Locate the cell with the specified text and output its [x, y] center coordinate. 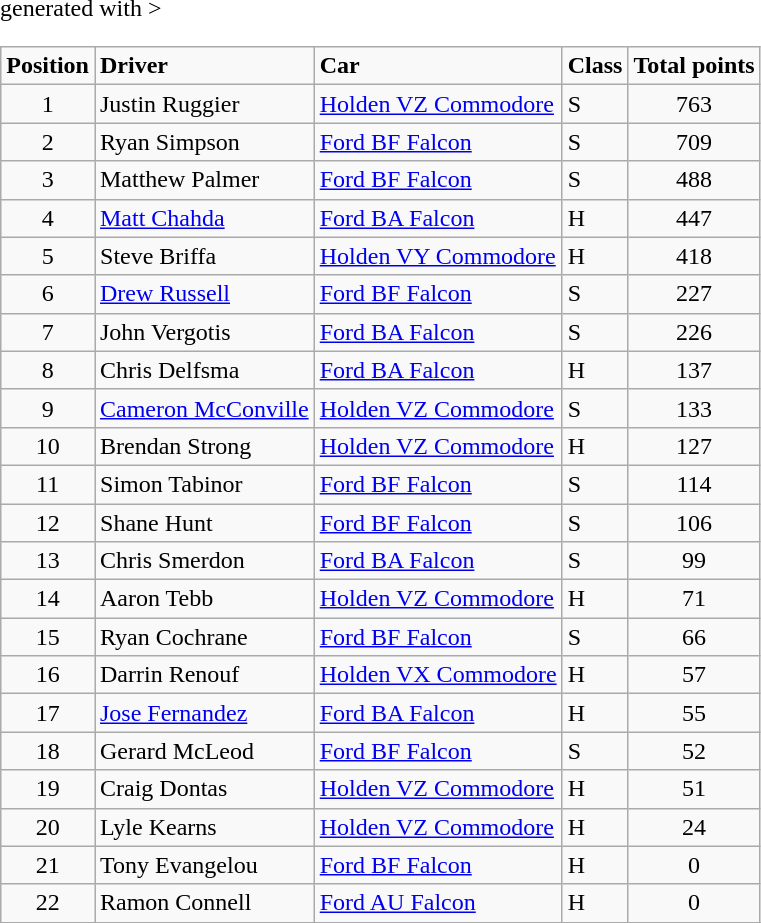
Steve Briffa [204, 256]
Darrin Renouf [204, 675]
4 [48, 218]
16 [48, 675]
Lyle Kearns [204, 827]
227 [694, 294]
447 [694, 218]
15 [48, 637]
5 [48, 256]
Ramon Connell [204, 903]
Cameron McConville [204, 408]
709 [694, 142]
12 [48, 523]
Chris Delfsma [204, 370]
133 [694, 408]
3 [48, 180]
Position [48, 66]
18 [48, 751]
52 [694, 751]
71 [694, 599]
11 [48, 484]
1 [48, 104]
Gerard McLeod [204, 751]
21 [48, 865]
Simon Tabinor [204, 484]
Holden VX Commodore [438, 675]
Aaron Tebb [204, 599]
13 [48, 561]
9 [48, 408]
127 [694, 446]
10 [48, 446]
6 [48, 294]
Ryan Simpson [204, 142]
Driver [204, 66]
55 [694, 713]
Chris Smerdon [204, 561]
Jose Fernandez [204, 713]
137 [694, 370]
Matthew Palmer [204, 180]
Craig Dontas [204, 789]
57 [694, 675]
8 [48, 370]
763 [694, 104]
418 [694, 256]
Tony Evangelou [204, 865]
22 [48, 903]
14 [48, 599]
Ford AU Falcon [438, 903]
Justin Ruggier [204, 104]
Class [595, 66]
Holden VY Commodore [438, 256]
Total points [694, 66]
114 [694, 484]
51 [694, 789]
226 [694, 332]
Matt Chahda [204, 218]
7 [48, 332]
17 [48, 713]
Drew Russell [204, 294]
99 [694, 561]
Shane Hunt [204, 523]
20 [48, 827]
24 [694, 827]
2 [48, 142]
106 [694, 523]
19 [48, 789]
488 [694, 180]
Ryan Cochrane [204, 637]
Brendan Strong [204, 446]
66 [694, 637]
John Vergotis [204, 332]
Car [438, 66]
